For the text-containing cell, return its midpoint in (X, Y) coordinate format. 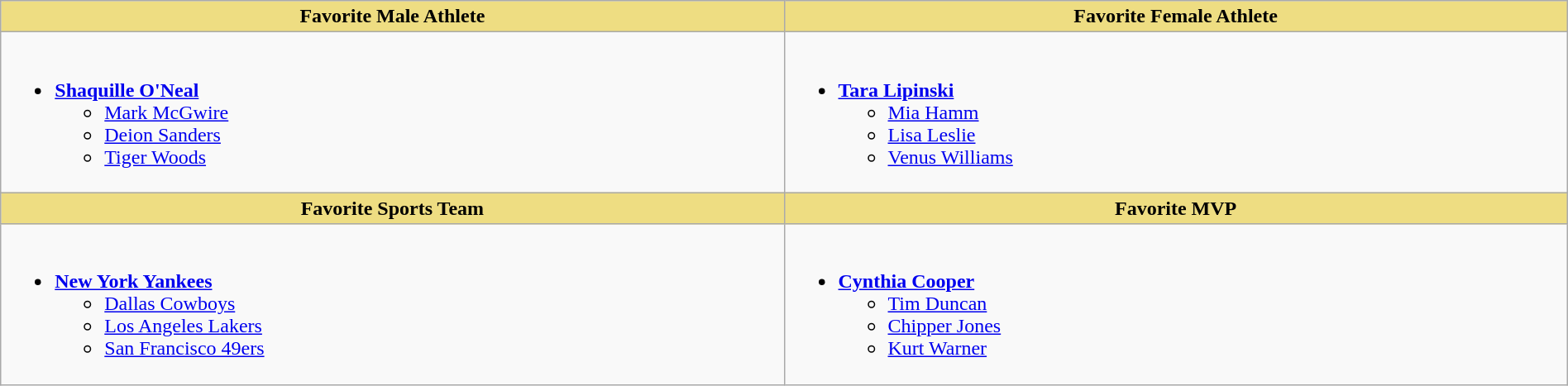
Shaquille O'NealMark McGwireDeion SandersTiger Woods (392, 112)
Favorite Sports Team (392, 208)
Tara LipinskiMia HammLisa LeslieVenus Williams (1176, 112)
New York YankeesDallas CowboysLos Angeles LakersSan Francisco 49ers (392, 304)
Favorite Male Athlete (392, 17)
Favorite MVP (1176, 208)
Cynthia CooperTim DuncanChipper JonesKurt Warner (1176, 304)
Favorite Female Athlete (1176, 17)
